Locate the cell with the specified text and output its (X, Y) center coordinate. 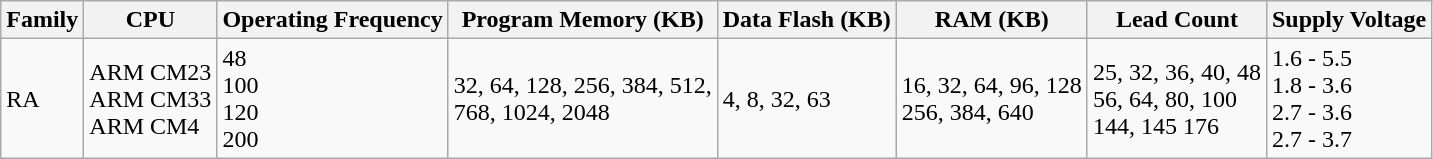
ARM CM23ARM CM33ARM CM4 (150, 98)
Family (42, 20)
Operating Frequency (332, 20)
16, 32, 64, 96, 128256, 384, 640 (992, 98)
Supply Voltage (1348, 20)
CPU (150, 20)
1.6 - 5.51.8 - 3.62.7 - 3.62.7 - 3.7 (1348, 98)
4, 8, 32, 63 (806, 98)
Data Flash (KB) (806, 20)
Program Memory (KB) (582, 20)
Lead Count (1176, 20)
48100120200 (332, 98)
25, 32, 36, 40, 4856, 64, 80, 100144, 145 176 (1176, 98)
RAM (KB) (992, 20)
32, 64, 128, 256, 384, 512,768, 1024, 2048 (582, 98)
RA (42, 98)
